Determine the (X, Y) coordinate at the center of the cell enclosing the given text.  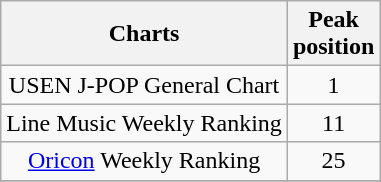
USEN J-POP General Chart (144, 85)
Charts (144, 34)
Oricon Weekly Ranking (144, 161)
Peakposition (333, 34)
11 (333, 123)
25 (333, 161)
Line Music Weekly Ranking (144, 123)
1 (333, 85)
